Output the (X, Y) coordinate of the center of the cell containing the given text.  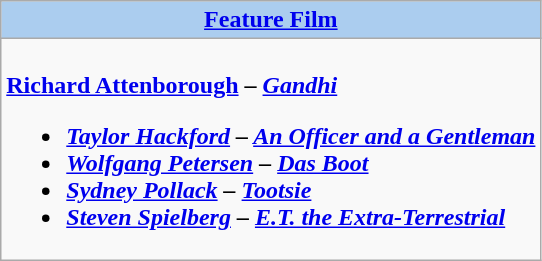
Feature Film (271, 20)
